Identify which cell holds the provided text, then report its [X, Y] central coordinate. 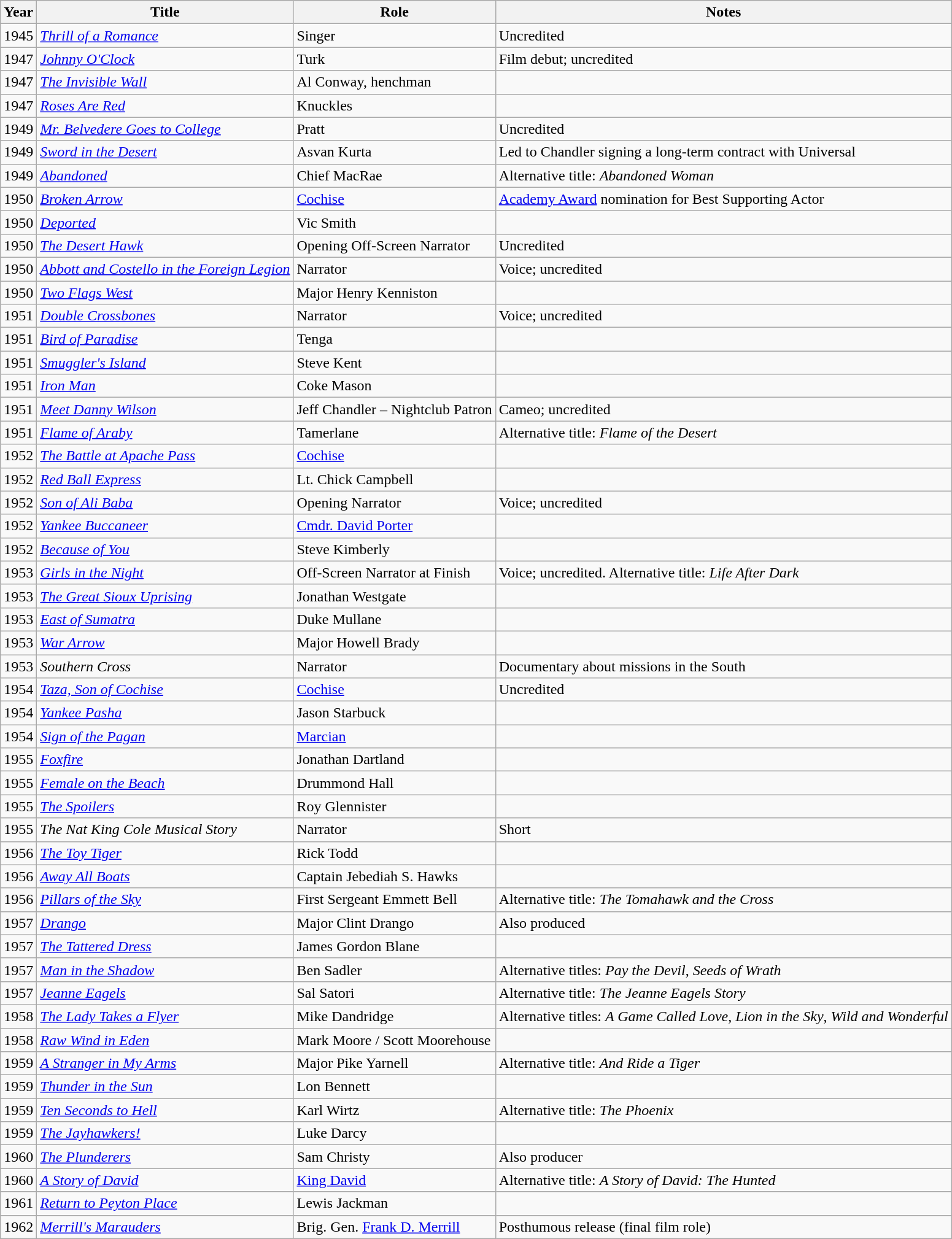
The Great Sioux Uprising [165, 596]
Lon Bennett [394, 1087]
East of Sumatra [165, 619]
Voice; uncredited. Alternative title: Life After Dark [723, 573]
Southern Cross [165, 666]
Major Henry Kenniston [394, 293]
Meet Danny Wilson [165, 409]
James Gordon Blane [394, 946]
The Toy Tiger [165, 853]
King David [394, 1180]
Smuggler's Island [165, 363]
Two Flags West [165, 293]
Chief MacRae [394, 176]
Knuckles [394, 106]
Brig. Gen. Frank D. Merrill [394, 1227]
The Nat King Cole Musical Story [165, 830]
Lewis Jackman [394, 1203]
Major Pike Yarnell [394, 1063]
Alternative title: Flame of the Desert [723, 433]
Singer [394, 36]
Ten Seconds to Hell [165, 1110]
Lt. Chick Campbell [394, 479]
Flame of Araby [165, 433]
Sign of the Pagan [165, 736]
Sam Christy [394, 1157]
Alternative titles: Pay the Devil, Seeds of Wrath [723, 970]
Academy Award nomination for Best Supporting Actor [723, 199]
The Lady Takes a Flyer [165, 1016]
Jonathan Dartland [394, 760]
Led to Chandler signing a long-term contract with Universal [723, 152]
Turk [394, 59]
1962 [18, 1227]
Away All Boats [165, 876]
Documentary about missions in the South [723, 666]
Merrill's Marauders [165, 1227]
Opening Off-Screen Narrator [394, 245]
Rick Todd [394, 853]
Notes [723, 12]
1961 [18, 1203]
Captain Jebediah S. Hawks [394, 876]
Abandoned [165, 176]
Major Clint Drango [394, 923]
Film debut; uncredited [723, 59]
Girls in the Night [165, 573]
The Plunderers [165, 1157]
Jason Starbuck [394, 713]
Alternative titles: A Game Called Love, Lion in the Sky, Wild and Wonderful [723, 1016]
Tamerlane [394, 433]
Son of Ali Baba [165, 503]
Year [18, 12]
Off-Screen Narrator at Finish [394, 573]
Thunder in the Sun [165, 1087]
Broken Arrow [165, 199]
Marcian [394, 736]
Return to Peyton Place [165, 1203]
The Spoilers [165, 806]
Tenga [394, 339]
The Invisible Wall [165, 82]
Cameo; uncredited [723, 409]
Alternative title: The Phoenix [723, 1110]
Alternative title: A Story of David: The Hunted [723, 1180]
First Sergeant Emmett Bell [394, 900]
Taza, Son of Cochise [165, 690]
Man in the Shadow [165, 970]
Johnny O'Clock [165, 59]
Al Conway, henchman [394, 82]
Major Howell Brady [394, 643]
Karl Wirtz [394, 1110]
Alternative title: The Jeanne Eagels Story [723, 993]
Mark Moore / Scott Moorehouse [394, 1040]
War Arrow [165, 643]
The Battle at Apache Pass [165, 456]
Pratt [394, 129]
Roy Glennister [394, 806]
The Desert Hawk [165, 245]
Steve Kimberly [394, 549]
Ben Sadler [394, 970]
Asvan Kurta [394, 152]
Drango [165, 923]
Bird of Paradise [165, 339]
Vic Smith [394, 222]
Raw Wind in Eden [165, 1040]
Steve Kent [394, 363]
Yankee Pasha [165, 713]
1945 [18, 36]
Jeff Chandler – Nightclub Patron [394, 409]
Drummond Hall [394, 783]
Female on the Beach [165, 783]
Foxfire [165, 760]
Roses Are Red [165, 106]
Jeanne Eagels [165, 993]
Yankee Buccaneer [165, 526]
Red Ball Express [165, 479]
Iron Man [165, 386]
Posthumous release (final film role) [723, 1227]
Deported [165, 222]
A Stranger in My Arms [165, 1063]
Mike Dandridge [394, 1016]
Pillars of the Sky [165, 900]
Mr. Belvedere Goes to College [165, 129]
Coke Mason [394, 386]
A Story of David [165, 1180]
Alternative title: Abandoned Woman [723, 176]
Jonathan Westgate [394, 596]
Sal Satori [394, 993]
Cmdr. David Porter [394, 526]
Short [723, 830]
Opening Narrator [394, 503]
The Jayhawkers! [165, 1133]
Luke Darcy [394, 1133]
Double Crossbones [165, 316]
Alternative title: The Tomahawk and the Cross [723, 900]
Alternative title: And Ride a Tiger [723, 1063]
Because of You [165, 549]
The Tattered Dress [165, 946]
Role [394, 12]
Title [165, 12]
Abbott and Costello in the Foreign Legion [165, 269]
Thrill of a Romance [165, 36]
Duke Mullane [394, 619]
Also producer [723, 1157]
Sword in the Desert [165, 152]
Also produced [723, 923]
